Find where the given text appears and provide that cell's center as [x, y] coordinate. 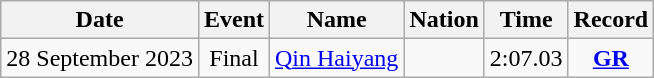
Record [611, 20]
28 September 2023 [100, 58]
Time [526, 20]
Final [234, 58]
Nation [444, 20]
GR [611, 58]
Qin Haiyang [337, 58]
Name [337, 20]
Event [234, 20]
Date [100, 20]
2:07.03 [526, 58]
